Extract the [X, Y] coordinate from the center of the cell holding the provided text.  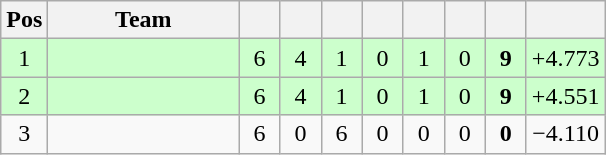
Team [144, 20]
+4.551 [566, 96]
3 [24, 134]
−4.110 [566, 134]
+4.773 [566, 58]
2 [24, 96]
Pos [24, 20]
